Determine the (X, Y) coordinate at the center of the cell enclosing the given text.  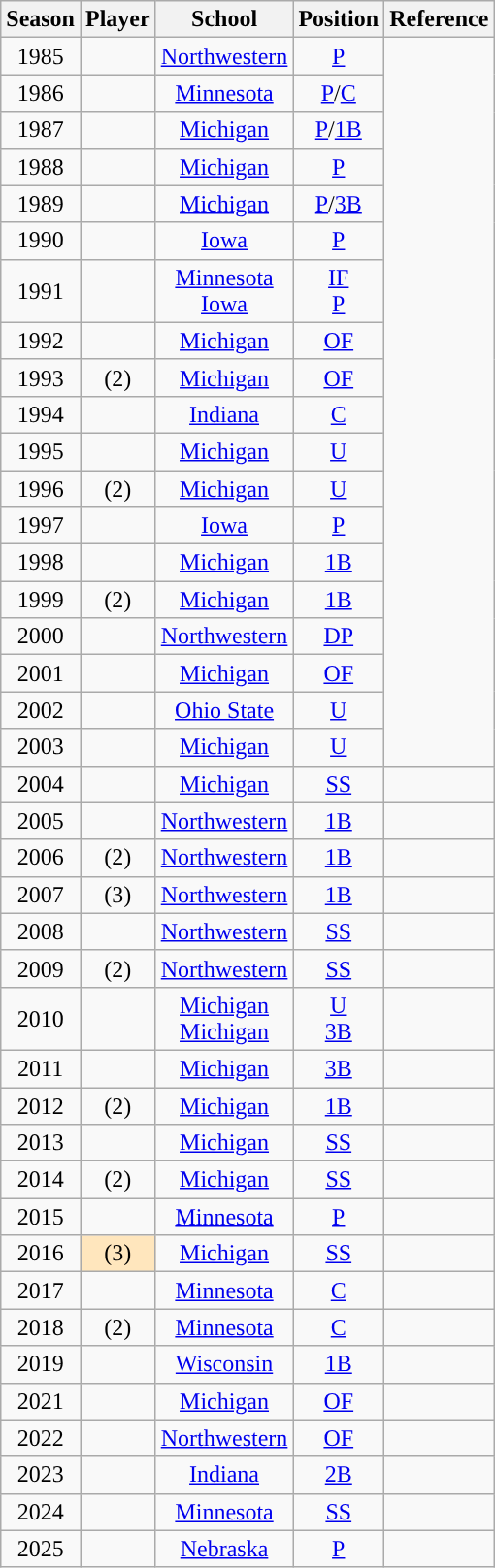
2006 (41, 858)
1988 (41, 167)
1997 (41, 526)
2001 (41, 673)
2000 (41, 637)
1985 (41, 56)
1992 (41, 341)
IF P (339, 291)
Player (117, 19)
P/C (339, 93)
1989 (41, 204)
Wisconsin (224, 1364)
2017 (41, 1290)
2011 (41, 1068)
2025 (41, 1549)
DP (339, 637)
P/3B (339, 204)
2008 (41, 931)
Season (41, 19)
2016 (41, 1254)
2003 (41, 747)
2005 (41, 821)
1986 (41, 93)
2019 (41, 1364)
2023 (41, 1475)
MinnesotaIowa (224, 291)
2024 (41, 1512)
Reference (439, 19)
School (224, 19)
2004 (41, 784)
1990 (41, 241)
2B (339, 1475)
2007 (41, 895)
1987 (41, 130)
2015 (41, 1217)
MichiganMichigan (224, 1019)
2018 (41, 1327)
3B (339, 1068)
2014 (41, 1180)
2012 (41, 1105)
1993 (41, 377)
1991 (41, 291)
1996 (41, 488)
Position (339, 19)
2022 (41, 1438)
1994 (41, 414)
2021 (41, 1401)
2013 (41, 1143)
P/1B (339, 130)
1998 (41, 563)
U3B (339, 1019)
1995 (41, 451)
Nebraska (224, 1549)
Ohio State (224, 710)
1999 (41, 600)
2010 (41, 1019)
2009 (41, 968)
2002 (41, 710)
